Provide the (X, Y) coordinate of the cell's center where the given text is located.  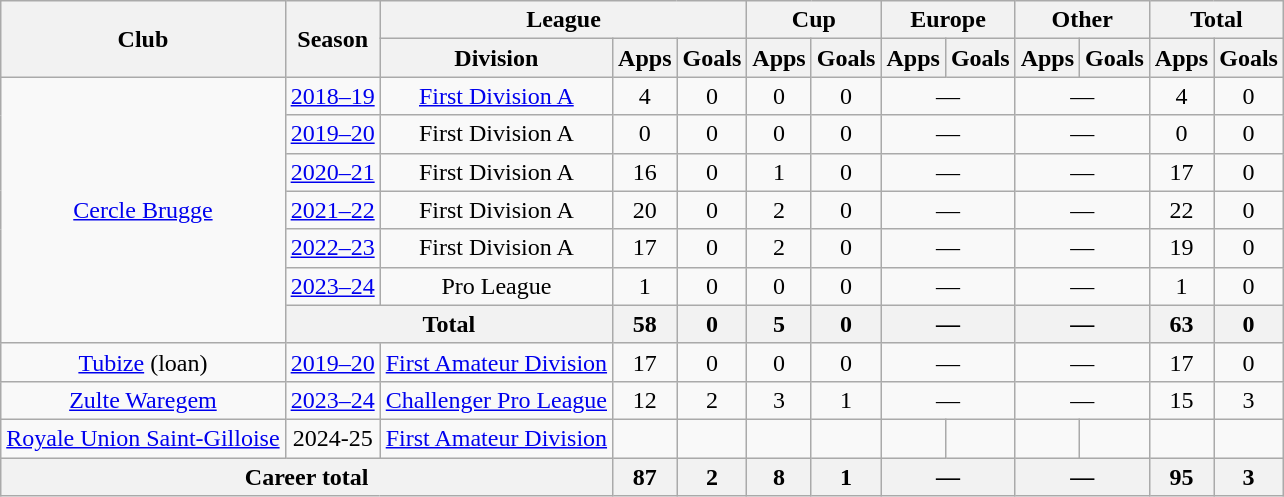
Season (332, 39)
2020–21 (332, 172)
Cup (814, 20)
15 (1181, 400)
Career total (307, 477)
95 (1181, 477)
63 (1181, 324)
16 (645, 172)
2018–19 (332, 96)
20 (645, 210)
5 (779, 324)
22 (1181, 210)
League (564, 20)
Zulte Waregem (143, 400)
Pro League (496, 286)
2022–23 (332, 248)
2021–22 (332, 210)
87 (645, 477)
Royale Union Saint-Gilloise (143, 438)
2024-25 (332, 438)
Division (496, 58)
58 (645, 324)
12 (645, 400)
Challenger Pro League (496, 400)
19 (1181, 248)
Other (1082, 20)
Tubize (loan) (143, 362)
Club (143, 39)
Cercle Brugge (143, 210)
Europe (948, 20)
8 (779, 477)
